For the text-containing cell, return its midpoint in (X, Y) coordinate format. 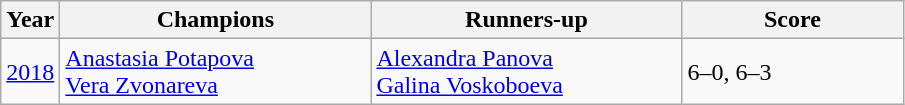
Year (30, 20)
Anastasia Potapova Vera Zvonareva (216, 72)
6–0, 6–3 (792, 72)
Champions (216, 20)
Alexandra Panova Galina Voskoboeva (526, 72)
Score (792, 20)
Runners-up (526, 20)
2018 (30, 72)
